Locate the cell with the specified text and output its (X, Y) center coordinate. 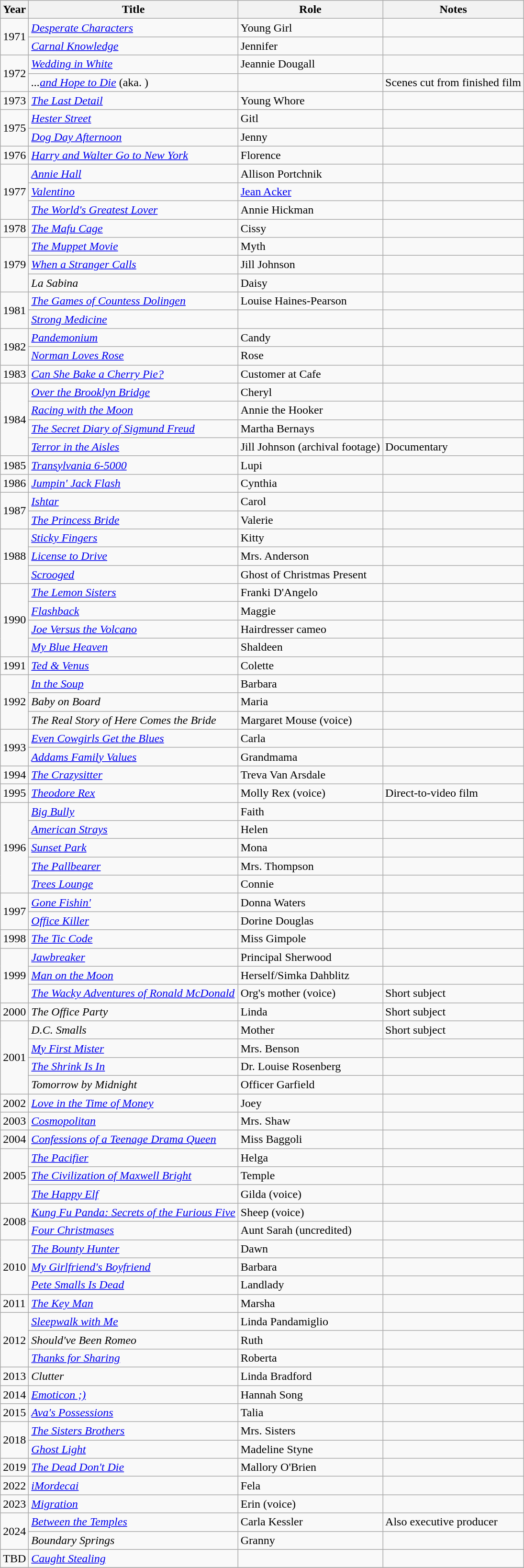
Shaldeen (310, 647)
Cosmopolitan (133, 1121)
Maria (310, 702)
1982 (14, 347)
Love in the Time of Money (133, 1103)
Mother (310, 1030)
Treva Van Arsdale (310, 775)
Customer at Cafe (310, 374)
Louise Haines-Pearson (310, 301)
Emoticon ;) (133, 1395)
License to Drive (133, 556)
Role (310, 10)
Annie the Hooker (310, 410)
Jill Johnson (310, 265)
Pete Smalls Is Dead (133, 1285)
Addams Family Values (133, 756)
Young Girl (310, 28)
The Key Man (133, 1303)
Cheryl (310, 392)
Young Whore (310, 101)
Wedding in White (133, 64)
The Shrink Is In (133, 1066)
TBD (14, 1558)
1977 (14, 192)
1972 (14, 73)
...and Hope to Die (aka. ) (133, 82)
Boundary Springs (133, 1540)
Notes (454, 10)
Mrs. Sisters (310, 1431)
Valerie (310, 519)
The Tic Code (133, 939)
2012 (14, 1340)
1976 (14, 155)
1979 (14, 265)
Dawn (310, 1249)
Jenny (310, 137)
Dr. Louise Rosenberg (310, 1066)
Sticky Fingers (133, 538)
The Lemon Sisters (133, 593)
2023 (14, 1504)
Flashback (133, 611)
2022 (14, 1486)
Strong Medicine (133, 319)
Annie Hall (133, 173)
Annie Hickman (310, 210)
Desperate Characters (133, 28)
Documentary (454, 447)
Miss Baggoli (310, 1139)
2019 (14, 1467)
Dog Day Afternoon (133, 137)
Landlady (310, 1285)
Office Killer (133, 921)
The Civilization of Maxwell Bright (133, 1176)
La Sabina (133, 283)
Direct-to-video film (454, 793)
Allison Portchnik (310, 173)
Man on the Moon (133, 975)
Maggie (310, 611)
The Muppet Movie (133, 247)
Mona (310, 848)
The Princess Bride (133, 519)
Donna Waters (310, 902)
2000 (14, 1012)
Scenes cut from finished film (454, 82)
2005 (14, 1176)
Valentino (133, 192)
Should've Been Romeo (133, 1340)
Herself/Simka Dahblitz (310, 975)
1993 (14, 747)
Myth (310, 247)
Principal Sherwood (310, 957)
Sunset Park (133, 848)
2011 (14, 1303)
Jawbreaker (133, 957)
Title (133, 10)
Margaret Mouse (voice) (310, 720)
Mrs. Shaw (310, 1121)
The Last Detail (133, 101)
Thanks for Sharing (133, 1358)
1981 (14, 310)
The Wacky Adventures of Ronald McDonald (133, 993)
The Dead Don't Die (133, 1467)
Gone Fishin' (133, 902)
1987 (14, 510)
Cissy (310, 228)
Hannah Song (310, 1395)
Hairdresser cameo (310, 629)
My First Mister (133, 1048)
The Happy Elf (133, 1194)
Helga (310, 1158)
Dorine Douglas (310, 921)
Carol (310, 501)
Mrs. Thompson (310, 866)
1996 (14, 848)
Talia (310, 1413)
Over the Brooklyn Bridge (133, 392)
Joey (310, 1103)
1998 (14, 939)
Carla Kessler (310, 1522)
Cynthia (310, 483)
Martha Bernays (310, 429)
Mrs. Anderson (310, 556)
Ted & Venus (133, 666)
Transylvania 6-5000 (133, 465)
Daisy (310, 283)
In the Soup (133, 684)
2024 (14, 1531)
1990 (14, 620)
Gitl (310, 119)
Clutter (133, 1376)
1995 (14, 793)
2008 (14, 1221)
1983 (14, 374)
Sheep (voice) (310, 1212)
1988 (14, 556)
Even Cowgirls Get the Blues (133, 738)
Baby on Board (133, 702)
The Pallbearer (133, 866)
Faith (310, 812)
Also executive producer (454, 1522)
Madeline Styne (310, 1449)
Ruth (310, 1340)
Ghost Light (133, 1449)
Helen (310, 830)
Racing with the Moon (133, 410)
Erin (voice) (310, 1504)
Trees Lounge (133, 884)
The Real Story of Here Comes the Bride (133, 720)
2013 (14, 1376)
The World's Greatest Lover (133, 210)
The Bounty Hunter (133, 1249)
Temple (310, 1176)
American Strays (133, 830)
Carla (310, 738)
Jean Acker (310, 192)
Kung Fu Panda: Secrets of the Furious Five (133, 1212)
1971 (14, 37)
Jeannie Dougall (310, 64)
D.C. Smalls (133, 1030)
1994 (14, 775)
Ghost of Christmas Present (310, 575)
Mrs. Benson (310, 1048)
2010 (14, 1267)
The Pacifier (133, 1158)
1986 (14, 483)
iMordecai (133, 1486)
1978 (14, 228)
1991 (14, 666)
Carnal Knowledge (133, 46)
1985 (14, 465)
Terror in the Aisles (133, 447)
Roberta (310, 1358)
The Sisters Brothers (133, 1431)
The Mafu Cage (133, 228)
Lupi (310, 465)
Migration (133, 1504)
Caught Stealing (133, 1558)
2002 (14, 1103)
Tomorrow by Midnight (133, 1084)
The Games of Countess Dolingen (133, 301)
Rose (310, 356)
Jumpin' Jack Flash (133, 483)
1992 (14, 702)
The Secret Diary of Sigmund Freud (133, 429)
Jennifer (310, 46)
Mallory O'Brien (310, 1467)
Big Bully (133, 812)
Aunt Sarah (uncredited) (310, 1230)
2003 (14, 1121)
Norman Loves Rose (133, 356)
Joe Versus the Volcano (133, 629)
Grandmama (310, 756)
Pandemonium (133, 338)
Sleepwalk with Me (133, 1321)
Granny (310, 1540)
When a Stranger Calls (133, 265)
1997 (14, 912)
Scrooged (133, 575)
Theodore Rex (133, 793)
Colette (310, 666)
1975 (14, 128)
Fela (310, 1486)
Harry and Walter Go to New York (133, 155)
2004 (14, 1139)
2001 (14, 1057)
Miss Gimpole (310, 939)
1973 (14, 101)
Between the Temples (133, 1522)
The Office Party (133, 1012)
2018 (14, 1440)
Year (14, 10)
2014 (14, 1395)
Candy (310, 338)
Confessions of a Teenage Drama Queen (133, 1139)
Gilda (voice) (310, 1194)
Linda Bradford (310, 1376)
2015 (14, 1413)
Jill Johnson (archival footage) (310, 447)
Linda (310, 1012)
Molly Rex (voice) (310, 793)
Hester Street (133, 119)
1999 (14, 975)
Ishtar (133, 501)
Kitty (310, 538)
Florence (310, 155)
Can She Bake a Cherry Pie? (133, 374)
1984 (14, 419)
Officer Garfield (310, 1084)
Franki D'Angelo (310, 593)
My Blue Heaven (133, 647)
Linda Pandamiglio (310, 1321)
The Crazysitter (133, 775)
Ava's Possessions (133, 1413)
Marsha (310, 1303)
Connie (310, 884)
My Girlfriend's Boyfriend (133, 1267)
Four Christmases (133, 1230)
Org's mother (voice) (310, 993)
